Pinpoint the cell where the given text exists, returning its [x, y] midpoint coordinate. 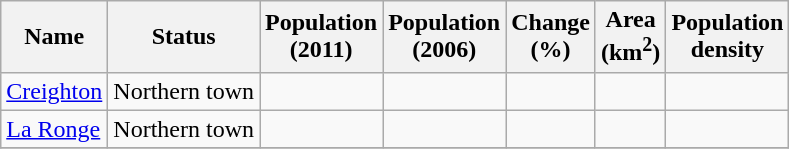
Area(km2) [630, 37]
La Ronge [54, 129]
Name [54, 37]
Creighton [54, 91]
Populationdensity [728, 37]
Population(2006) [444, 37]
Status [184, 37]
Population(2011) [322, 37]
Change(%) [551, 37]
